Extract the [x, y] coordinate from the center of the cell holding the provided text.  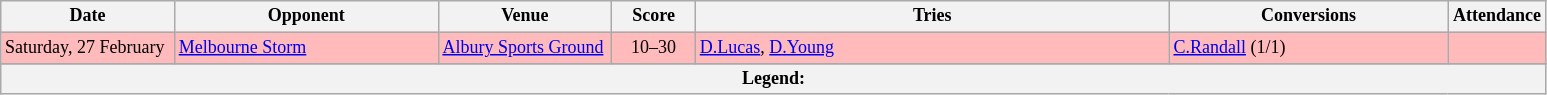
Tries [932, 16]
Melbourne Storm [306, 48]
C.Randall (1/1) [1308, 48]
Conversions [1308, 16]
Date [88, 16]
Opponent [306, 16]
Attendance [1498, 16]
Albury Sports Ground [525, 48]
Score [654, 16]
D.Lucas, D.Young [932, 48]
10–30 [654, 48]
Saturday, 27 February [88, 48]
Venue [525, 16]
Legend: [774, 78]
